Scan for the cell matching the given text and deliver its (X, Y) coordinate at center. 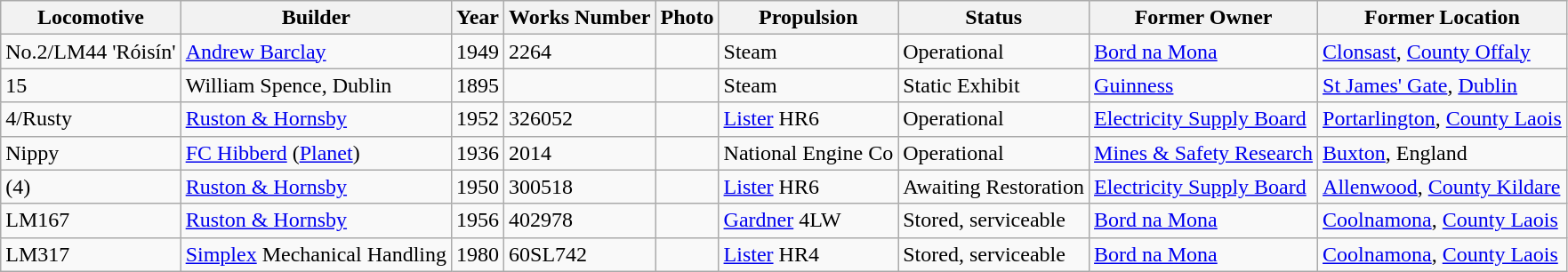
Propulsion (808, 18)
Portarlington, County Laois (1443, 119)
Builder (316, 18)
Former Owner (1204, 18)
Awaiting Restoration (994, 187)
1952 (477, 119)
1956 (477, 220)
1980 (477, 254)
Works Number (580, 18)
William Spence, Dublin (316, 85)
1949 (477, 52)
300518 (580, 187)
Mines & Safety Research (1204, 153)
National Engine Co (808, 153)
Status (994, 18)
LM317 (91, 254)
2014 (580, 153)
Andrew Barclay (316, 52)
Locomotive (91, 18)
LM167 (91, 220)
Lister HR4 (808, 254)
4/Rusty (91, 119)
(4) (91, 187)
Guinness (1204, 85)
2264 (580, 52)
1950 (477, 187)
15 (91, 85)
Static Exhibit (994, 85)
Photo (687, 18)
FC Hibberd (Planet) (316, 153)
No.2/LM44 'Róisín' (91, 52)
Allenwood, County Kildare (1443, 187)
St James' Gate, Dublin (1443, 85)
1895 (477, 85)
Gardner 4LW (808, 220)
Year (477, 18)
326052 (580, 119)
Nippy (91, 153)
402978 (580, 220)
Former Location (1443, 18)
Simplex Mechanical Handling (316, 254)
60SL742 (580, 254)
1936 (477, 153)
Clonsast, County Offaly (1443, 52)
Buxton, England (1443, 153)
